Identify which cell holds the provided text, then report its [x, y] central coordinate. 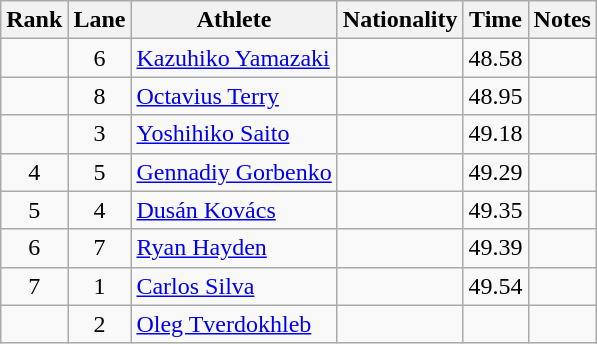
Athlete [234, 20]
Time [496, 20]
Ryan Hayden [234, 248]
Carlos Silva [234, 286]
49.29 [496, 172]
48.58 [496, 58]
49.39 [496, 248]
48.95 [496, 96]
49.35 [496, 210]
Dusán Kovács [234, 210]
Notes [562, 20]
Gennadiy Gorbenko [234, 172]
49.54 [496, 286]
Lane [100, 20]
3 [100, 134]
Kazuhiko Yamazaki [234, 58]
Octavius Terry [234, 96]
Oleg Tverdokhleb [234, 324]
Nationality [400, 20]
49.18 [496, 134]
Yoshihiko Saito [234, 134]
2 [100, 324]
Rank [34, 20]
8 [100, 96]
1 [100, 286]
